Return the [x, y] coordinate for the center point of the cell that contains the specified text.  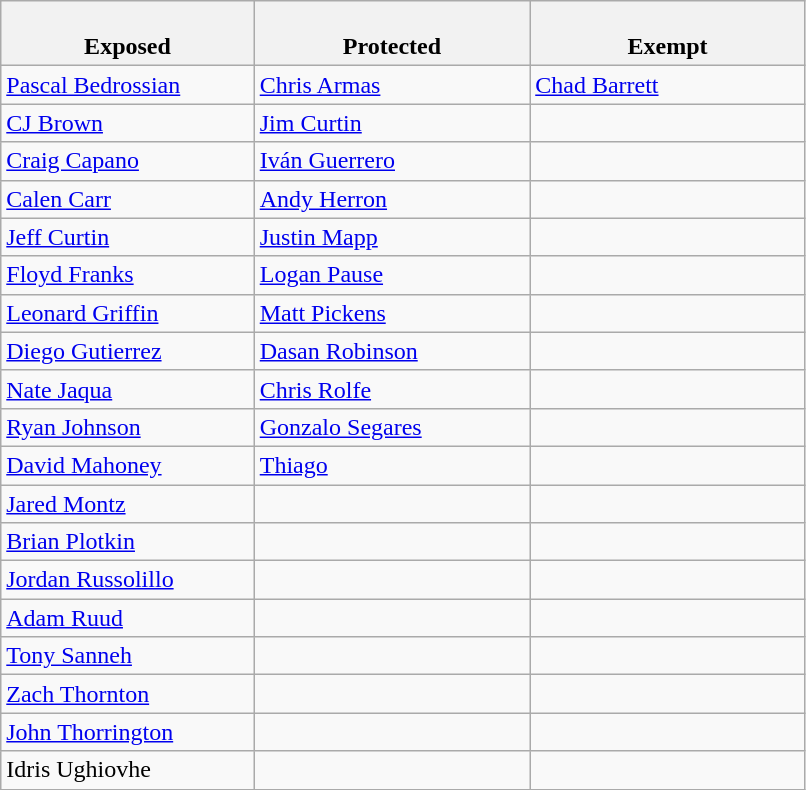
John Thorrington [128, 732]
Nate Jaqua [128, 389]
Calen Carr [128, 199]
Iván Guerrero [392, 161]
Chris Rolfe [392, 389]
Idris Ughiovhe [128, 770]
Exposed [128, 34]
Diego Gutierrez [128, 351]
Andy Herron [392, 199]
Protected [392, 34]
Dasan Robinson [392, 351]
Pascal Bedrossian [128, 85]
Gonzalo Segares [392, 427]
Brian Plotkin [128, 542]
Floyd Franks [128, 275]
CJ Brown [128, 123]
Adam Ruud [128, 618]
Justin Mapp [392, 237]
Jim Curtin [392, 123]
Craig Capano [128, 161]
Matt Pickens [392, 313]
Ryan Johnson [128, 427]
Leonard Griffin [128, 313]
Jeff Curtin [128, 237]
Zach Thornton [128, 694]
Chris Armas [392, 85]
Exempt [668, 34]
Jordan Russolillo [128, 580]
Chad Barrett [668, 85]
Jared Montz [128, 503]
Tony Sanneh [128, 656]
Thiago [392, 465]
Logan Pause [392, 275]
David Mahoney [128, 465]
